Identify which cell holds the provided text, then report its [X, Y] central coordinate. 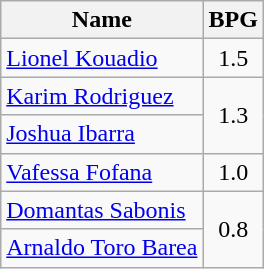
1.5 [233, 58]
BPG [233, 20]
1.3 [233, 115]
Karim Rodriguez [102, 96]
Joshua Ibarra [102, 134]
Domantas Sabonis [102, 210]
Name [102, 20]
Vafessa Fofana [102, 172]
Arnaldo Toro Barea [102, 248]
0.8 [233, 229]
Lionel Kouadio [102, 58]
1.0 [233, 172]
